Return [x, y] of the center of cell containing provided text 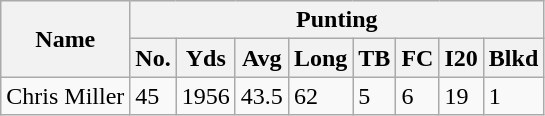
45 [153, 96]
62 [320, 96]
1 [513, 96]
I20 [461, 58]
Avg [262, 58]
Chris Miller [66, 96]
6 [418, 96]
Blkd [513, 58]
43.5 [262, 96]
5 [374, 96]
Name [66, 39]
19 [461, 96]
1956 [206, 96]
FC [418, 58]
Punting [337, 20]
Long [320, 58]
TB [374, 58]
No. [153, 58]
Yds [206, 58]
